Return the (x, y) coordinate for the center point of the cell that contains the specified text.  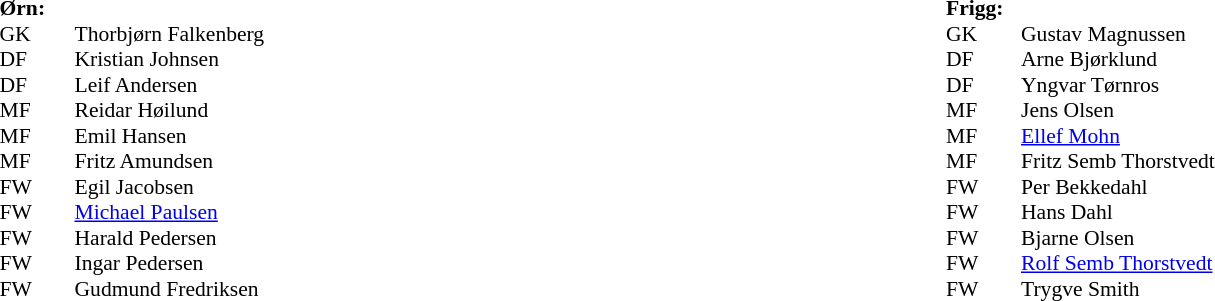
Rolf Semb Thorstvedt (1118, 263)
Egil Jacobsen (169, 187)
Ellef Mohn (1118, 136)
Fritz Amundsen (169, 161)
Harald Pedersen (169, 238)
Fritz Semb Thorstvedt (1118, 161)
Bjarne Olsen (1118, 238)
Yngvar Tørnros (1118, 85)
Thorbjørn Falkenberg (169, 34)
Arne Bjørklund (1118, 59)
Per Bekkedahl (1118, 187)
Kristian Johnsen (169, 59)
Michael Paulsen (169, 213)
Hans Dahl (1118, 213)
Ingar Pedersen (169, 263)
Reidar Høilund (169, 111)
Jens Olsen (1118, 111)
Leif Andersen (169, 85)
Gustav Magnussen (1118, 34)
Emil Hansen (169, 136)
